Provide the (x, y) coordinate of the cell's center where the given text is located.  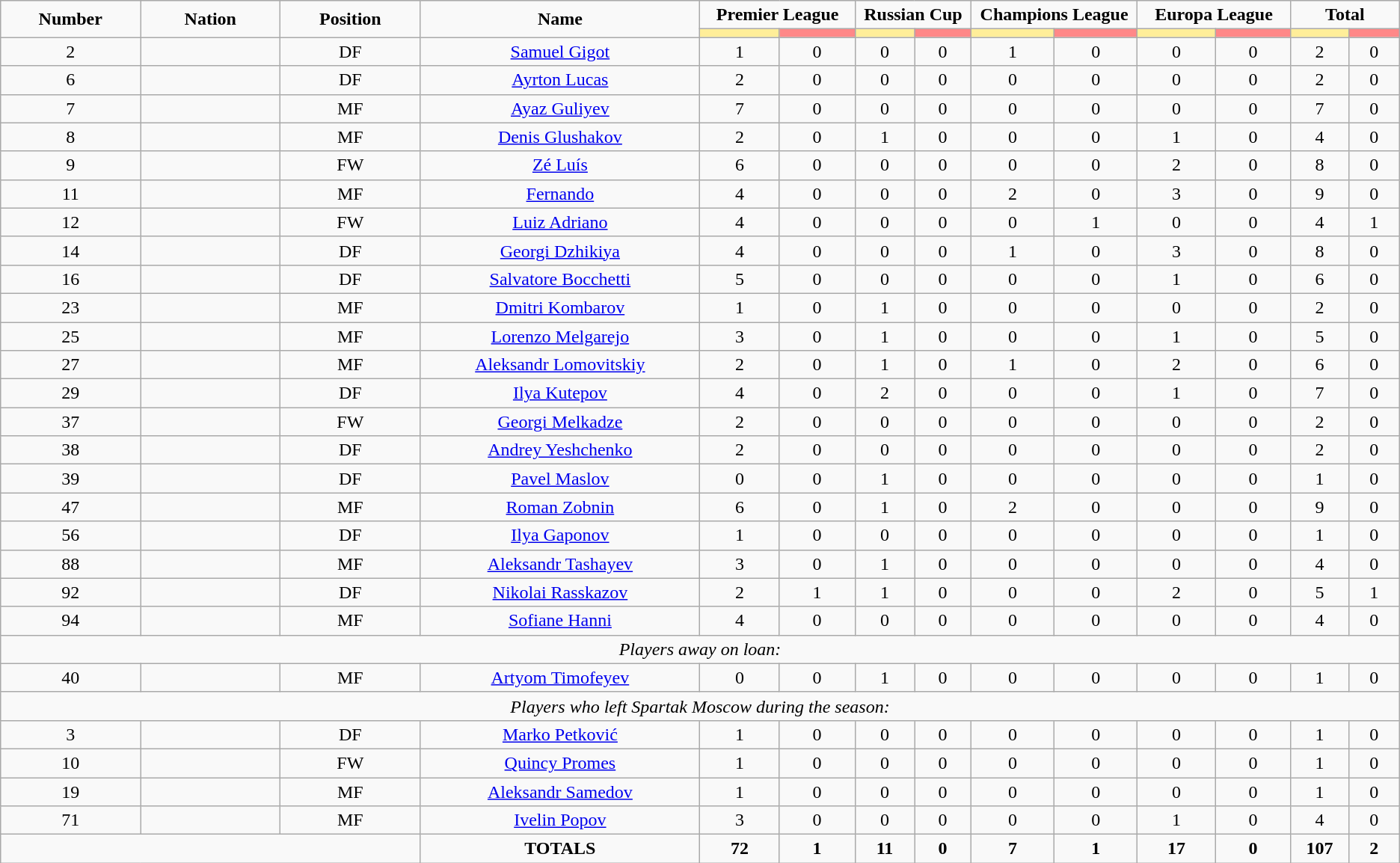
Andrey Yeshchenko (560, 450)
Denis Glushakov (560, 137)
Artyom Timofeyev (560, 678)
Ayaz Guliyev (560, 108)
Fernando (560, 194)
94 (70, 621)
72 (740, 849)
16 (70, 279)
88 (70, 564)
40 (70, 678)
Ayrton Lucas (560, 80)
Players who left Spartak Moscow during the season: (700, 706)
14 (70, 251)
17 (1177, 849)
Roman Zobnin (560, 507)
29 (70, 393)
12 (70, 222)
Marko Petković (560, 734)
Nikolai Rasskazov (560, 592)
37 (70, 422)
38 (70, 450)
Georgi Melkadze (560, 422)
Salvatore Bocchetti (560, 279)
Champions League (1054, 15)
10 (70, 763)
27 (70, 365)
56 (70, 535)
92 (70, 592)
19 (70, 792)
Nation (211, 19)
Ilya Gaponov (560, 535)
Number (70, 19)
71 (70, 820)
Samuel Gigot (560, 52)
Lorenzo Melgarejo (560, 336)
39 (70, 479)
Sofiane Hanni (560, 621)
TOTALS (560, 849)
Russian Cup (912, 15)
Ivelin Popov (560, 820)
Georgi Dzhikiya (560, 251)
Premier League (778, 15)
Luiz Adriano (560, 222)
Aleksandr Lomovitskiy (560, 365)
Name (560, 19)
Aleksandr Tashayev (560, 564)
Quincy Promes (560, 763)
23 (70, 307)
Ilya Kutepov (560, 393)
Europa League (1215, 15)
Dmitri Kombarov (560, 307)
25 (70, 336)
Zé Luís (560, 165)
Pavel Maslov (560, 479)
Position (350, 19)
47 (70, 507)
Total (1345, 15)
Aleksandr Samedov (560, 792)
107 (1319, 849)
Players away on loan: (700, 649)
